Search for the cell housing the specified text and yield its (x, y) center coordinate. 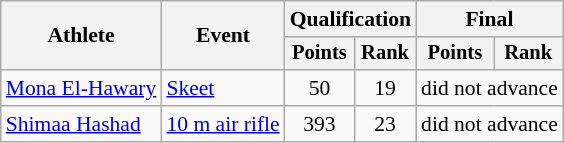
Qualification (350, 19)
Event (222, 36)
19 (385, 88)
23 (385, 124)
10 m air rifle (222, 124)
50 (320, 88)
Final (490, 19)
Skeet (222, 88)
393 (320, 124)
Mona El-Hawary (82, 88)
Shimaa Hashad (82, 124)
Athlete (82, 36)
